Return the [x, y] coordinate for the center point of the cell that contains the specified text.  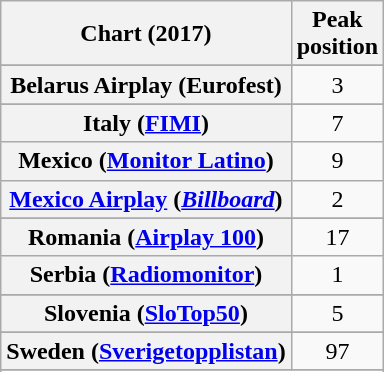
Serbia (Radiomonitor) [146, 275]
1 [337, 275]
9 [337, 161]
Slovenia (SloTop50) [146, 313]
Romania (Airplay 100) [146, 237]
Chart (2017) [146, 34]
2 [337, 199]
Belarus Airplay (Eurofest) [146, 85]
17 [337, 237]
Mexico Airplay (Billboard) [146, 199]
5 [337, 313]
Mexico (Monitor Latino) [146, 161]
Sweden (Sverigetopplistan) [146, 351]
Italy (FIMI) [146, 123]
Peakposition [337, 34]
97 [337, 351]
3 [337, 85]
7 [337, 123]
